Pinpoint the cell where the given text exists, returning its (X, Y) midpoint coordinate. 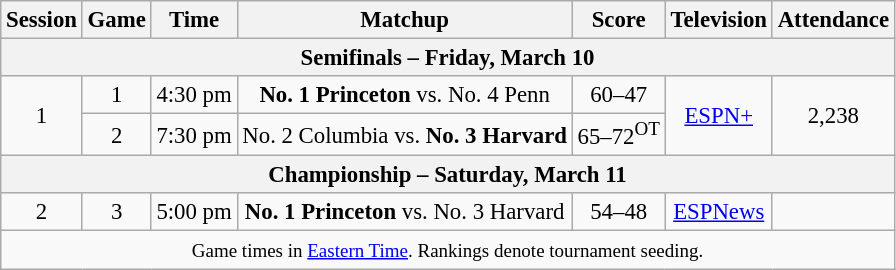
Matchup (404, 20)
65–72OT (618, 135)
54–48 (618, 213)
Semifinals – Friday, March 10 (448, 58)
Game times in Eastern Time. Rankings denote tournament seeding. (448, 250)
60–47 (618, 95)
No. 1 Princeton vs. No. 3 Harvard (404, 213)
No. 1 Princeton vs. No. 4 Penn (404, 95)
ESPNews (718, 213)
Game (116, 20)
5:00 pm (194, 213)
4:30 pm (194, 95)
ESPN+ (718, 116)
3 (116, 213)
Attendance (833, 20)
Championship – Saturday, March 11 (448, 175)
2,238 (833, 116)
No. 2 Columbia vs. No. 3 Harvard (404, 135)
7:30 pm (194, 135)
Television (718, 20)
Time (194, 20)
Score (618, 20)
Session (42, 20)
